Output the [x, y] coordinate of the center of the cell containing the given text.  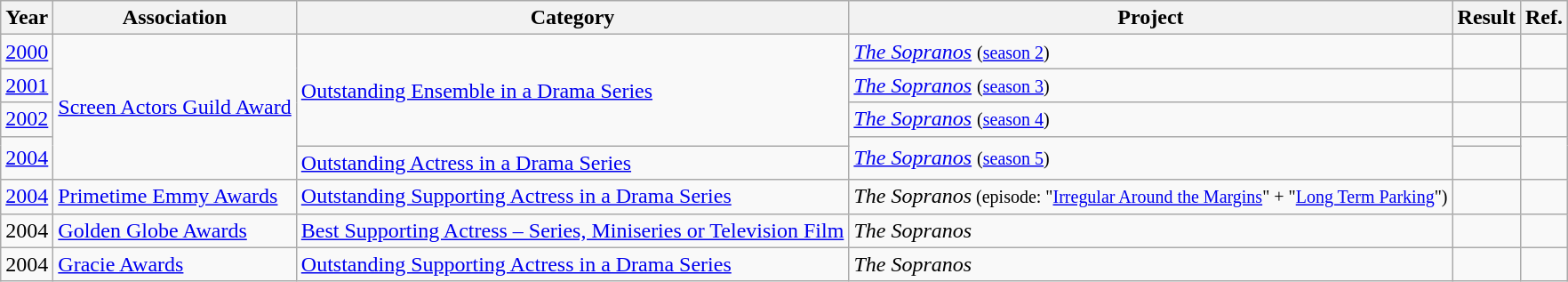
Gracie Awards [174, 264]
Category [572, 18]
Project [1150, 18]
Outstanding Ensemble in a Drama Series [572, 91]
2000 [27, 52]
Golden Globe Awards [174, 230]
2002 [27, 119]
The Sopranos (season 3) [1150, 85]
Year [27, 18]
The Sopranos (season 4) [1150, 119]
Best Supporting Actress – Series, Miniseries or Television Film [572, 230]
Association [174, 18]
Primetime Emmy Awards [174, 197]
The Sopranos (season 5) [1150, 158]
Screen Actors Guild Award [174, 107]
Outstanding Actress in a Drama Series [572, 163]
The Sopranos (season 2) [1150, 52]
2001 [27, 85]
Ref. [1543, 18]
The Sopranos (episode: "Irregular Around the Margins" + "Long Term Parking") [1150, 197]
Result [1486, 18]
